For the text-containing cell, return its midpoint in [X, Y] coordinate format. 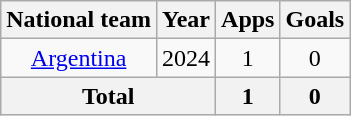
2024 [186, 58]
Apps [248, 20]
National team [79, 20]
Goals [315, 20]
Argentina [79, 58]
Total [108, 96]
Year [186, 20]
